Capture the cell that displays the provided text and extract its [X, Y] central coordinate. 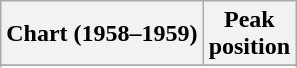
Peakposition [249, 34]
Chart (1958–1959) [102, 34]
